Return the [X, Y] coordinate for the center point of the cell that contains the specified text.  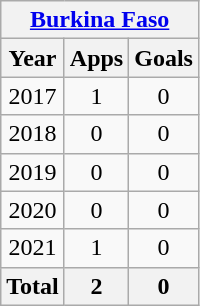
2020 [33, 210]
Total [33, 286]
2018 [33, 134]
2021 [33, 248]
Burkina Faso [100, 20]
2 [96, 286]
2017 [33, 96]
Year [33, 58]
Apps [96, 58]
Goals [164, 58]
2019 [33, 172]
